Output the (x, y) coordinate of the center of the cell containing the given text.  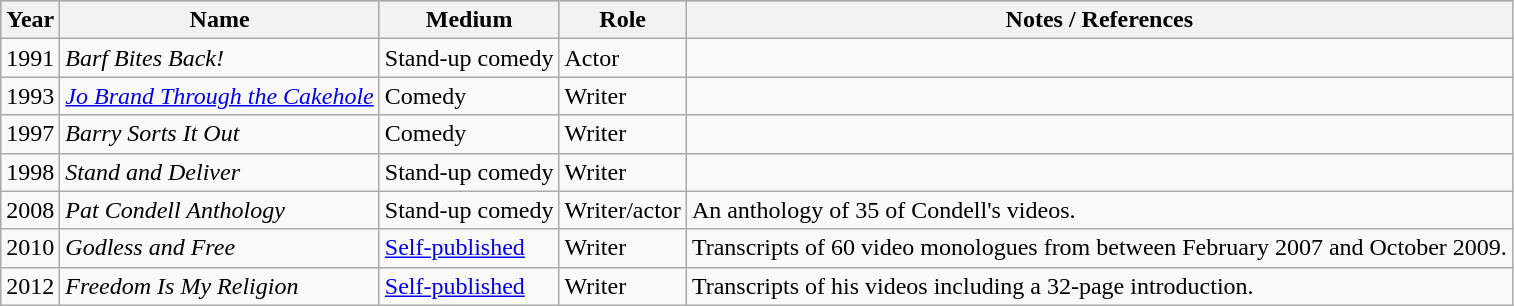
Pat Condell Anthology (220, 210)
1993 (30, 96)
Writer/actor (622, 210)
An anthology of 35 of Condell's videos. (1099, 210)
Barf Bites Back! (220, 58)
Role (622, 20)
2012 (30, 286)
Transcripts of his videos including a 32-page introduction. (1099, 286)
Actor (622, 58)
Medium (469, 20)
Jo Brand Through the Cakehole (220, 96)
1997 (30, 134)
Transcripts of 60 video monologues from between February 2007 and October 2009. (1099, 248)
Name (220, 20)
1991 (30, 58)
Notes / References (1099, 20)
Godless and Free (220, 248)
2008 (30, 210)
1998 (30, 172)
Barry Sorts It Out (220, 134)
Freedom Is My Religion (220, 286)
Stand and Deliver (220, 172)
Year (30, 20)
2010 (30, 248)
